Search for the cell housing the specified text and yield its [X, Y] center coordinate. 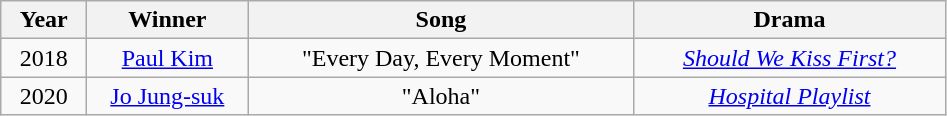
"Every Day, Every Moment" [441, 58]
"Aloha" [441, 96]
Jo Jung-suk [168, 96]
Drama [790, 20]
Should We Kiss First? [790, 58]
Hospital Playlist [790, 96]
2018 [44, 58]
Song [441, 20]
Winner [168, 20]
Paul Kim [168, 58]
Year [44, 20]
2020 [44, 96]
